Find where the given text appears and provide that cell's center as [x, y] coordinate. 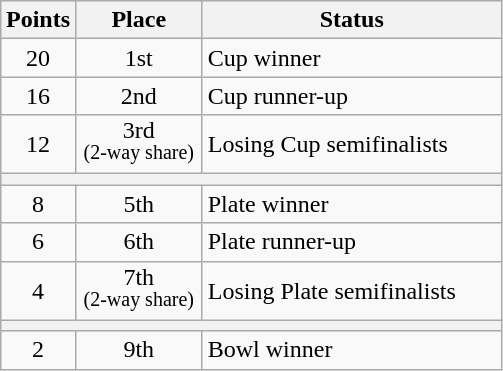
Losing Plate semifinalists [352, 290]
5th [138, 204]
Plate winner [352, 204]
9th [138, 350]
4 [38, 290]
8 [38, 204]
6 [38, 242]
Losing Cup semifinalists [352, 144]
Status [352, 20]
16 [38, 96]
Plate runner-up [352, 242]
2nd [138, 96]
Cup winner [352, 58]
Points [38, 20]
12 [38, 144]
2 [38, 350]
6th [138, 242]
Place [138, 20]
Bowl winner [352, 350]
Cup runner-up [352, 96]
1st [138, 58]
3rd(2-way share) [138, 144]
7th(2-way share) [138, 290]
20 [38, 58]
